Output the (X, Y) coordinate of the center of the cell containing the given text.  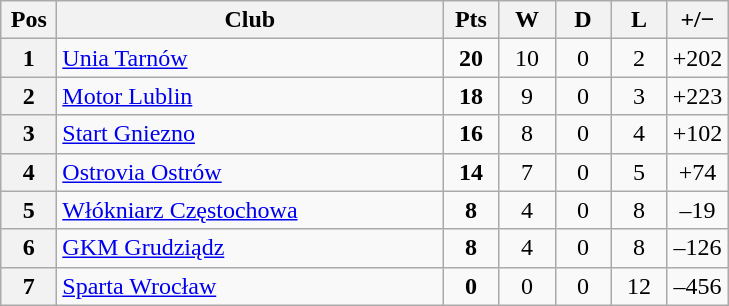
18 (471, 96)
–126 (698, 248)
+102 (698, 134)
Ostrovia Ostrów (250, 172)
+202 (698, 58)
6 (29, 248)
Włókniarz Częstochowa (250, 210)
Start Gniezno (250, 134)
Unia Tarnów (250, 58)
14 (471, 172)
16 (471, 134)
–456 (698, 286)
GKM Grudziądz (250, 248)
–19 (698, 210)
12 (639, 286)
9 (527, 96)
Pts (471, 20)
+74 (698, 172)
+/− (698, 20)
+223 (698, 96)
20 (471, 58)
D (583, 20)
1 (29, 58)
L (639, 20)
Sparta Wrocław (250, 286)
W (527, 20)
Pos (29, 20)
10 (527, 58)
Club (250, 20)
Motor Lublin (250, 96)
